Capture the cell that displays the provided text and extract its (X, Y) central coordinate. 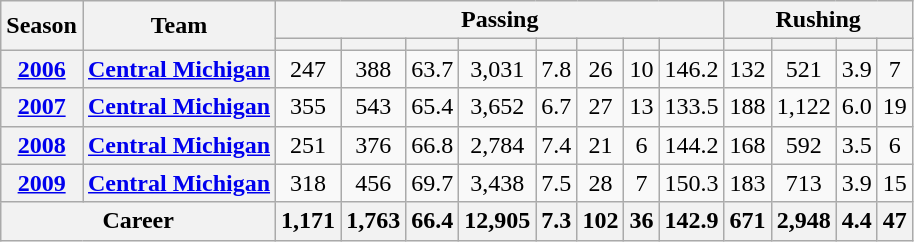
2009 (42, 183)
133.5 (692, 107)
36 (642, 221)
713 (804, 183)
188 (748, 107)
27 (600, 107)
2,784 (498, 145)
47 (894, 221)
376 (374, 145)
Career (138, 221)
521 (804, 69)
63.7 (432, 69)
132 (748, 69)
7.3 (556, 221)
Team (178, 26)
65.4 (432, 107)
6.0 (856, 107)
543 (374, 107)
3,438 (498, 183)
247 (308, 69)
592 (804, 145)
456 (374, 183)
69.7 (432, 183)
2007 (42, 107)
12,905 (498, 221)
Passing (500, 20)
21 (600, 145)
19 (894, 107)
146.2 (692, 69)
102 (600, 221)
388 (374, 69)
142.9 (692, 221)
7.4 (556, 145)
66.8 (432, 145)
6.7 (556, 107)
168 (748, 145)
2006 (42, 69)
7.8 (556, 69)
1,171 (308, 221)
251 (308, 145)
3.5 (856, 145)
28 (600, 183)
150.3 (692, 183)
318 (308, 183)
Season (42, 26)
1,763 (374, 221)
355 (308, 107)
4.4 (856, 221)
13 (642, 107)
3,652 (498, 107)
15 (894, 183)
1,122 (804, 107)
3,031 (498, 69)
7.5 (556, 183)
144.2 (692, 145)
2,948 (804, 221)
26 (600, 69)
10 (642, 69)
671 (748, 221)
Rushing (818, 20)
2008 (42, 145)
183 (748, 183)
66.4 (432, 221)
